Scan for the cell matching the given text and deliver its (X, Y) coordinate at center. 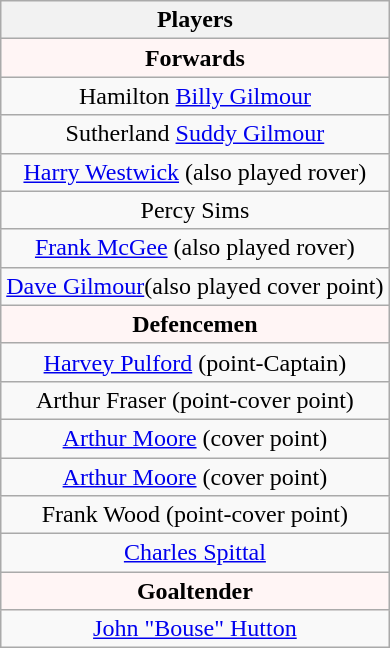
Frank Wood (point-cover point) (195, 515)
Harvey Pulford (point-Captain) (195, 362)
John "Bouse" Hutton (195, 629)
Hamilton Billy Gilmour (195, 96)
Defencemen (195, 324)
Goaltender (195, 591)
Charles Spittal (195, 553)
Arthur Fraser (point-cover point) (195, 400)
Percy Sims (195, 210)
Players (195, 20)
Dave Gilmour(also played cover point) (195, 286)
Sutherland Suddy Gilmour (195, 134)
Frank McGee (also played rover) (195, 248)
Harry Westwick (also played rover) (195, 172)
Forwards (195, 58)
